Find where the given text appears and provide that cell's center as (x, y) coordinate. 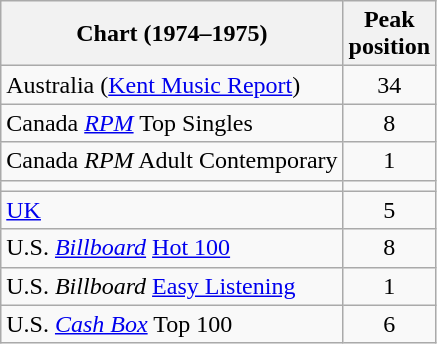
U.S. Cash Box Top 100 (172, 324)
Peakposition (389, 34)
Australia (Kent Music Report) (172, 85)
U.S. Billboard Hot 100 (172, 248)
Canada RPM Adult Contemporary (172, 161)
Chart (1974–1975) (172, 34)
5 (389, 210)
U.S. Billboard Easy Listening (172, 286)
Canada RPM Top Singles (172, 123)
6 (389, 324)
34 (389, 85)
UK (172, 210)
